Scan for the cell matching the given text and deliver its [x, y] coordinate at center. 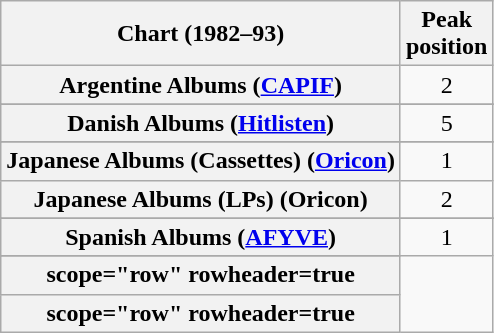
Japanese Albums (Cassettes) (Oricon) [201, 161]
Spanish Albums (AFYVE) [201, 237]
Danish Albums (Hitlisten) [201, 123]
Japanese Albums (LPs) (Oricon) [201, 199]
5 [446, 123]
Peakposition [446, 34]
Argentine Albums (CAPIF) [201, 85]
Chart (1982–93) [201, 34]
